Return [x, y] of the center of cell containing provided text 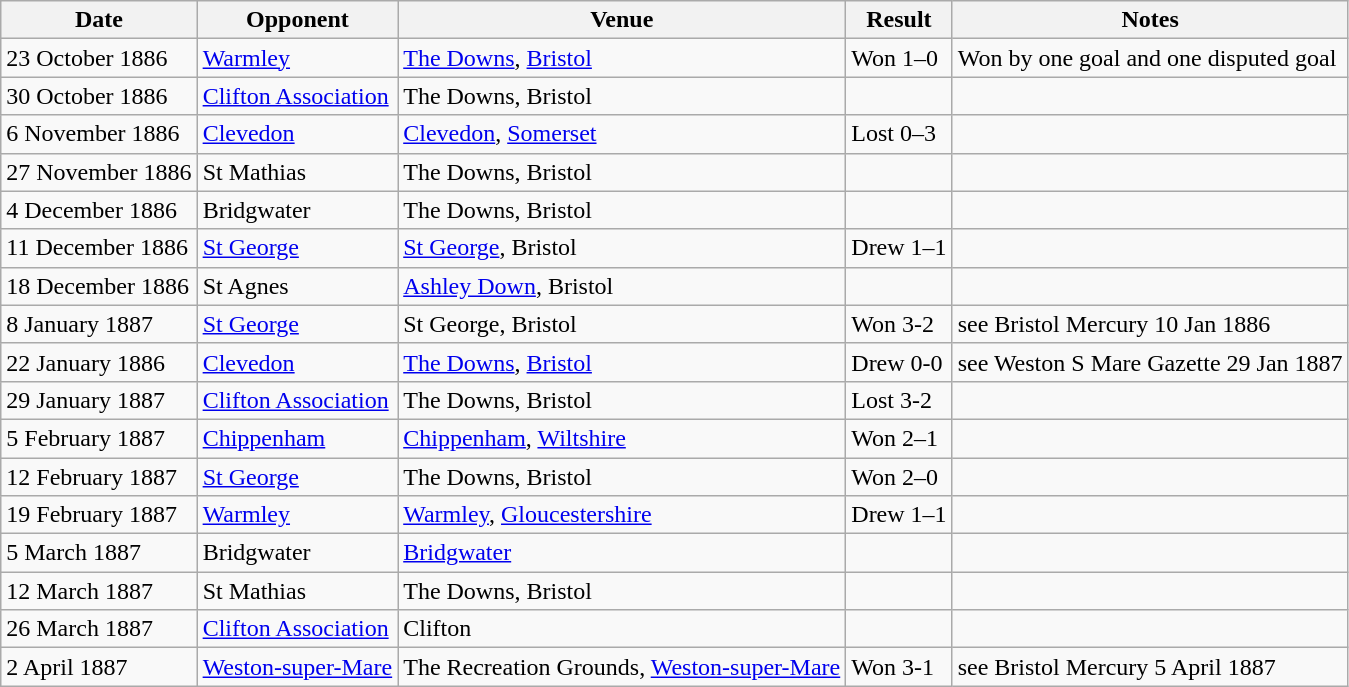
Clevedon, Somerset [622, 134]
Ashley Down, Bristol [622, 286]
23 October 1886 [99, 58]
8 January 1887 [99, 324]
12 February 1887 [99, 477]
Opponent [298, 20]
Clifton [622, 629]
Won 3-1 [899, 667]
Won 1–0 [899, 58]
12 March 1887 [99, 591]
see Bristol Mercury 10 Jan 1886 [1150, 324]
Venue [622, 20]
19 February 1887 [99, 515]
30 October 1886 [99, 96]
5 March 1887 [99, 553]
Weston-super-Mare [298, 667]
Notes [1150, 20]
Won 3-2 [899, 324]
26 March 1887 [99, 629]
Won 2–1 [899, 438]
Lost 3-2 [899, 400]
Drew 0-0 [899, 362]
The Recreation Grounds, Weston-super-Mare [622, 667]
St Agnes [298, 286]
29 January 1887 [99, 400]
27 November 1886 [99, 172]
Won by one goal and one disputed goal [1150, 58]
18 December 1886 [99, 286]
Warmley, Gloucestershire [622, 515]
4 December 1886 [99, 210]
see Weston S Mare Gazette 29 Jan 1887 [1150, 362]
Chippenham [298, 438]
5 February 1887 [99, 438]
22 January 1886 [99, 362]
Date [99, 20]
Result [899, 20]
Won 2–0 [899, 477]
see Bristol Mercury 5 April 1887 [1150, 667]
Lost 0–3 [899, 134]
2 April 1887 [99, 667]
11 December 1886 [99, 248]
6 November 1886 [99, 134]
Chippenham, Wiltshire [622, 438]
